Search for the cell housing the specified text and yield its (X, Y) center coordinate. 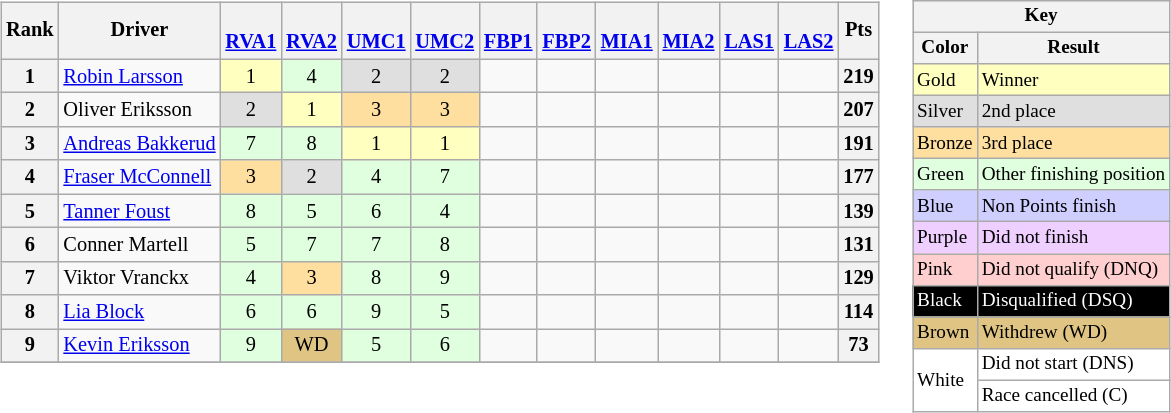
LAS2 (809, 31)
Key (1042, 16)
Robin Larsson (140, 76)
Purple (946, 238)
114 (858, 312)
2nd place (1074, 111)
RVA2 (312, 31)
LAS1 (749, 31)
Did not finish (1074, 238)
UMC2 (444, 31)
131 (858, 245)
73 (858, 346)
Black (946, 301)
Disqualified (DSQ) (1074, 301)
Pts (858, 31)
Andreas Bakkerud (140, 144)
3rd place (1074, 143)
Driver (140, 31)
Brown (946, 333)
Silver (946, 111)
Did not start (DNS) (1074, 364)
UMC1 (376, 31)
219 (858, 76)
Bronze (946, 143)
Gold (946, 80)
191 (858, 144)
RVA1 (250, 31)
Viktor Vranckx (140, 278)
White (946, 380)
207 (858, 110)
Result (1074, 48)
Race cancelled (C) (1074, 396)
Color (946, 48)
129 (858, 278)
Blue (946, 206)
Other finishing position (1074, 175)
177 (858, 177)
Non Points finish (1074, 206)
Oliver Eriksson (140, 110)
Fraser McConnell (140, 177)
Did not qualify (DNQ) (1074, 270)
Conner Martell (140, 245)
MIA2 (689, 31)
Winner (1074, 80)
Withdrew (WD) (1074, 333)
Rank (30, 31)
Lia Block (140, 312)
Tanner Foust (140, 211)
FBP1 (508, 31)
Kevin Eriksson (140, 346)
139 (858, 211)
FBP2 (566, 31)
MIA1 (627, 31)
Pink (946, 270)
Green (946, 175)
WD (312, 346)
